Find where the given text appears and provide that cell's center as [x, y] coordinate. 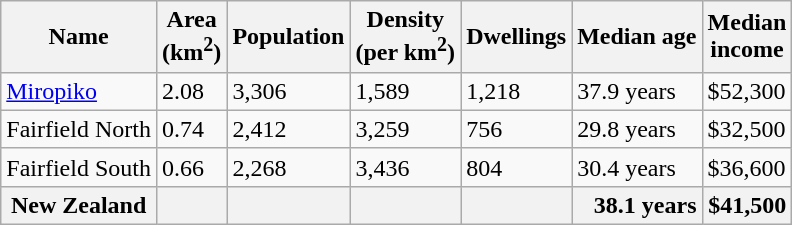
0.74 [191, 129]
$36,600 [747, 167]
Area(km2) [191, 37]
Fairfield South [79, 167]
Dwellings [516, 37]
Population [288, 37]
29.8 years [637, 129]
2,268 [288, 167]
$52,300 [747, 91]
Density(per km2) [406, 37]
Fairfield North [79, 129]
804 [516, 167]
1,589 [406, 91]
38.1 years [637, 205]
30.4 years [637, 167]
0.66 [191, 167]
3,259 [406, 129]
1,218 [516, 91]
37.9 years [637, 91]
3,436 [406, 167]
$41,500 [747, 205]
Name [79, 37]
New Zealand [79, 205]
Median age [637, 37]
Miropiko [79, 91]
2.08 [191, 91]
3,306 [288, 91]
Medianincome [747, 37]
$32,500 [747, 129]
756 [516, 129]
2,412 [288, 129]
